Capture the cell that displays the provided text and extract its [X, Y] central coordinate. 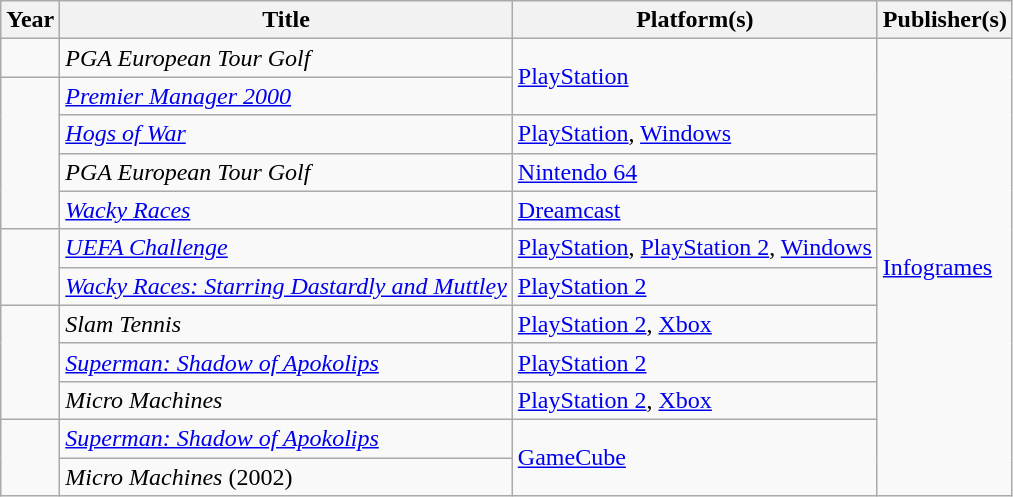
Micro Machines [286, 400]
Hogs of War [286, 134]
UEFA Challenge [286, 248]
Year [30, 20]
PlayStation, PlayStation 2, Windows [694, 248]
PlayStation, Windows [694, 134]
Publisher(s) [944, 20]
Slam Tennis [286, 324]
Wacky Races: Starring Dastardly and Muttley [286, 286]
Platform(s) [694, 20]
Dreamcast [694, 210]
Nintendo 64 [694, 172]
Premier Manager 2000 [286, 96]
Micro Machines (2002) [286, 477]
Title [286, 20]
GameCube [694, 457]
Wacky Races [286, 210]
PlayStation [694, 77]
Infogrames [944, 268]
